Output the (x, y) coordinate of the center of the cell containing the given text.  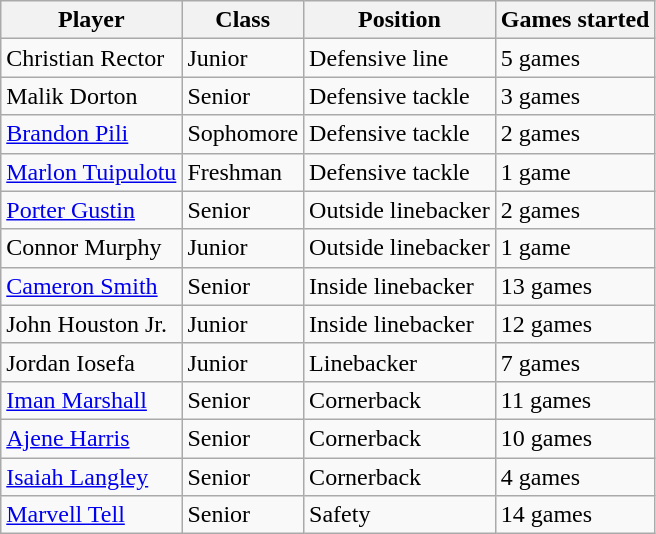
11 games (575, 400)
7 games (575, 362)
14 games (575, 515)
Player (92, 20)
Christian Rector (92, 58)
Sophomore (243, 134)
13 games (575, 286)
Linebacker (400, 362)
Malik Dorton (92, 96)
5 games (575, 58)
10 games (575, 438)
Brandon Pili (92, 134)
Ajene Harris (92, 438)
Connor Murphy (92, 248)
Defensive line (400, 58)
Cameron Smith (92, 286)
Marvell Tell (92, 515)
4 games (575, 477)
Marlon Tuipulotu (92, 172)
Iman Marshall (92, 400)
Safety (400, 515)
Freshman (243, 172)
12 games (575, 324)
John Houston Jr. (92, 324)
Porter Gustin (92, 210)
3 games (575, 96)
Class (243, 20)
Isaiah Langley (92, 477)
Position (400, 20)
Games started (575, 20)
Jordan Iosefa (92, 362)
